Return the [X, Y] coordinate for the center point of the cell that contains the specified text.  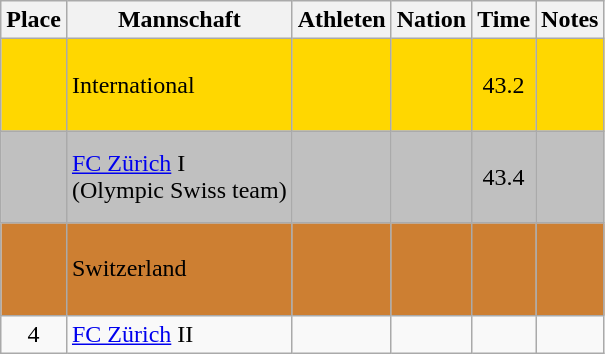
FC Zürich II [179, 334]
Notes [570, 20]
FC Zürich I(Olympic Swiss team) [179, 177]
Mannschaft [179, 20]
Switzerland [179, 269]
Time [504, 20]
43.4 [504, 177]
Nation [431, 20]
43.2 [504, 85]
4 [34, 334]
Athleten [342, 20]
International [179, 85]
Place [34, 20]
